Return [X, Y] of the center of cell containing provided text 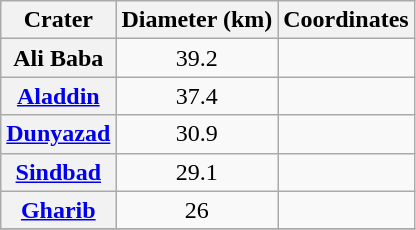
26 [197, 210]
Gharib [58, 210]
29.1 [197, 172]
39.2 [197, 58]
37.4 [197, 96]
Aladdin [58, 96]
Ali Baba [58, 58]
Diameter (km) [197, 20]
Sindbad [58, 172]
Dunyazad [58, 134]
30.9 [197, 134]
Crater [58, 20]
Coordinates [346, 20]
